Scan for the cell matching the given text and deliver its (X, Y) coordinate at center. 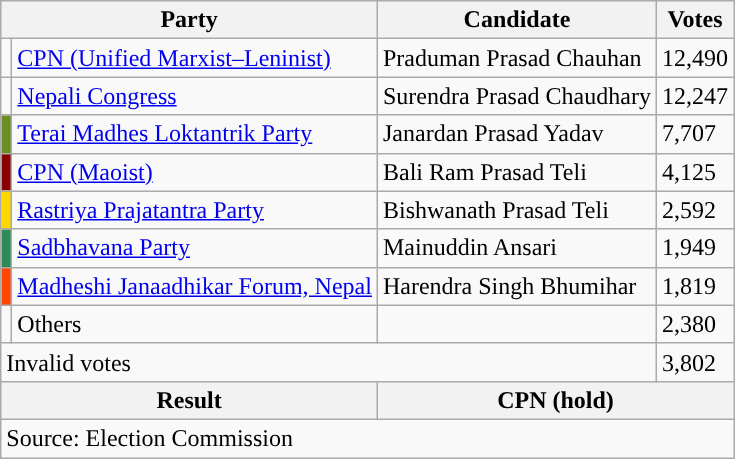
Bali Ram Prasad Teli (516, 172)
12,247 (694, 96)
Madheshi Janaadhikar Forum, Nepal (195, 286)
Surendra Prasad Chaudhary (516, 96)
Nepali Congress (195, 96)
3,802 (694, 362)
Harendra Singh Bhumihar (516, 286)
CPN (Unified Marxist–Leninist) (195, 58)
Sadbhavana Party (195, 248)
Terai Madhes Loktantrik Party (195, 134)
Candidate (516, 20)
Praduman Prasad Chauhan (516, 58)
4,125 (694, 172)
Janardan Prasad Yadav (516, 134)
Others (195, 324)
Rastriya Prajatantra Party (195, 210)
Mainuddin Ansari (516, 248)
Source: Election Commission (368, 438)
Invalid votes (329, 362)
2,380 (694, 324)
Party (190, 20)
1,819 (694, 286)
1,949 (694, 248)
Bishwanath Prasad Teli (516, 210)
2,592 (694, 210)
7,707 (694, 134)
CPN (hold) (555, 400)
CPN (Maoist) (195, 172)
Result (190, 400)
12,490 (694, 58)
Votes (694, 20)
